Provide the [x, y] coordinate of the cell's center where the given text is located.  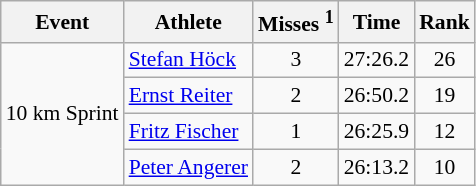
26:25.9 [376, 132]
26:50.2 [376, 96]
27:26.2 [376, 60]
26:13.2 [376, 167]
10 km Sprint [62, 113]
Event [62, 22]
Misses 1 [296, 22]
3 [296, 60]
26 [444, 60]
12 [444, 132]
Peter Angerer [188, 167]
10 [444, 167]
Ernst Reiter [188, 96]
Rank [444, 22]
19 [444, 96]
Fritz Fischer [188, 132]
Time [376, 22]
1 [296, 132]
Stefan Höck [188, 60]
Athlete [188, 22]
